Search for the cell housing the specified text and yield its [x, y] center coordinate. 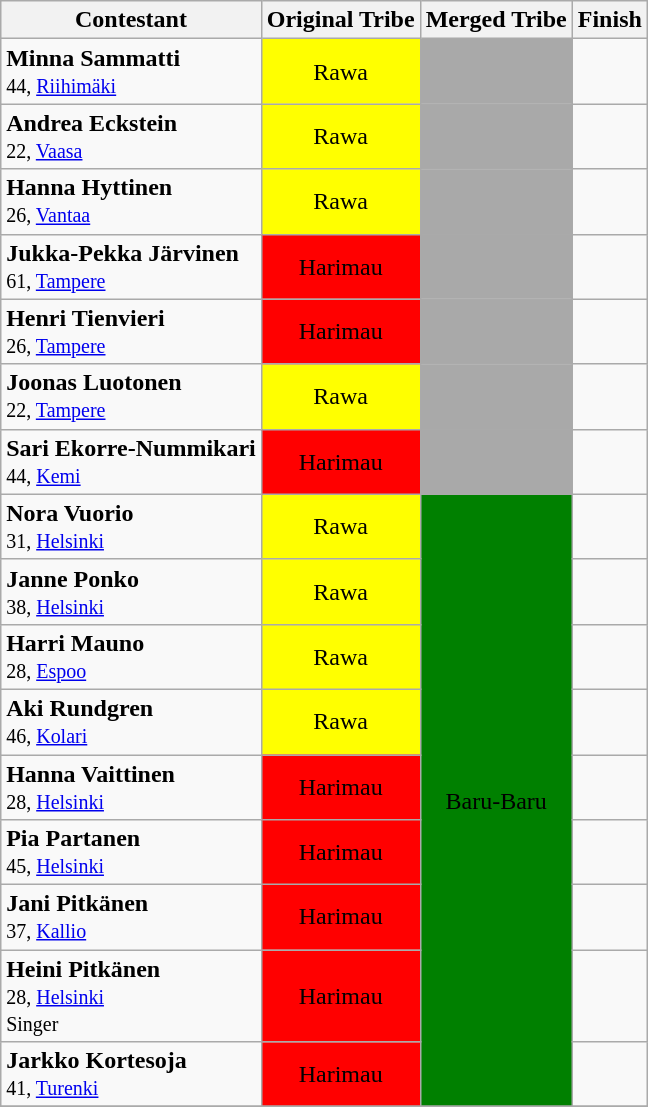
Andrea Eckstein22, Vaasa [132, 136]
Janne Ponko38, Helsinki [132, 592]
Finish [610, 20]
Minna Sammatti 44, Riihimäki [132, 72]
Merged Tribe [496, 20]
Contestant [132, 20]
Jarkko Kortesoja41, Turenki [132, 1074]
Original Tribe [340, 20]
Sari Ekorre-Nummikari44, Kemi [132, 462]
Harri Mauno28, Espoo [132, 656]
Hanna Hyttinen26, Vantaa [132, 202]
Jukka-Pekka Järvinen61, Tampere [132, 266]
Joonas Luotonen22, Tampere [132, 396]
Nora Vuorio31, Helsinki [132, 526]
Pia Partanen45, Helsinki [132, 852]
Baru-Baru [496, 800]
Heini Pitkänen28, HelsinkiSinger [132, 996]
Henri Tienvieri26, Tampere [132, 332]
Hanna Vaittinen28, Helsinki [132, 786]
Jani Pitkänen37, Kallio [132, 918]
Aki Rundgren46, Kolari [132, 722]
